Search for the cell housing the specified text and yield its [X, Y] center coordinate. 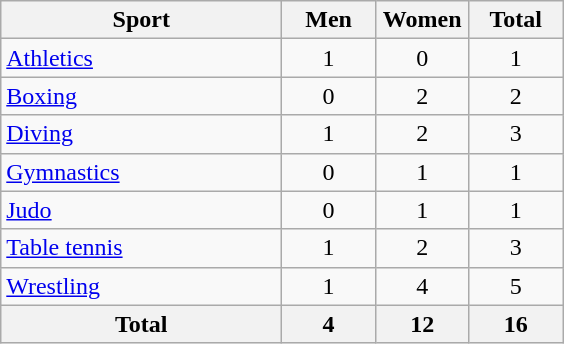
Women [422, 20]
Boxing [142, 96]
Gymnastics [142, 172]
Athletics [142, 58]
Wrestling [142, 286]
12 [422, 324]
5 [516, 286]
Table tennis [142, 248]
Diving [142, 134]
Judo [142, 210]
Sport [142, 20]
16 [516, 324]
Men [329, 20]
